Detect which cell encompasses the target text, then output its [x, y] center coordinate. 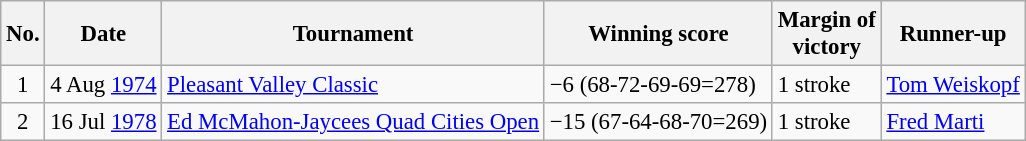
4 Aug 1974 [104, 85]
Fred Marti [953, 122]
Ed McMahon-Jaycees Quad Cities Open [354, 122]
−15 (67-64-68-70=269) [658, 122]
Margin ofvictory [826, 34]
Pleasant Valley Classic [354, 85]
No. [23, 34]
Tom Weiskopf [953, 85]
1 [23, 85]
Tournament [354, 34]
16 Jul 1978 [104, 122]
−6 (68-72-69-69=278) [658, 85]
Runner-up [953, 34]
Date [104, 34]
2 [23, 122]
Winning score [658, 34]
